From the cell containing the given text, extract its center point as (x, y) coordinate. 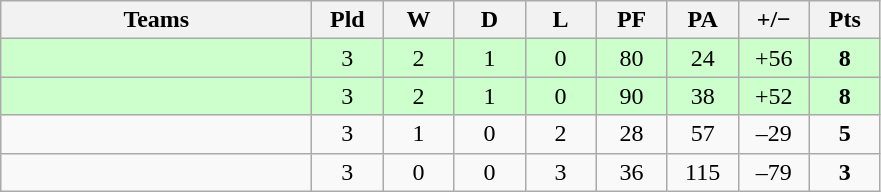
PF (632, 20)
28 (632, 134)
+52 (774, 96)
Pld (348, 20)
+/− (774, 20)
36 (632, 172)
115 (702, 172)
–29 (774, 134)
D (490, 20)
L (560, 20)
+56 (774, 58)
–79 (774, 172)
5 (844, 134)
57 (702, 134)
38 (702, 96)
80 (632, 58)
Pts (844, 20)
W (418, 20)
90 (632, 96)
Teams (156, 20)
24 (702, 58)
PA (702, 20)
